Return the [x, y] coordinate for the center point of the cell that contains the specified text.  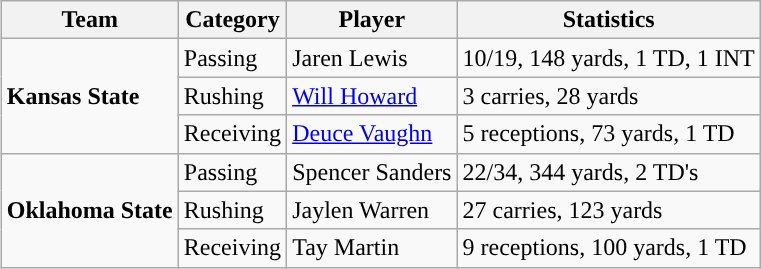
Jaren Lewis [372, 58]
5 receptions, 73 yards, 1 TD [608, 134]
27 carries, 123 yards [608, 210]
Player [372, 20]
Oklahoma State [90, 210]
Deuce Vaughn [372, 134]
Category [232, 20]
Jaylen Warren [372, 210]
3 carries, 28 yards [608, 96]
9 receptions, 100 yards, 1 TD [608, 248]
Spencer Sanders [372, 172]
Statistics [608, 20]
22/34, 344 yards, 2 TD's [608, 172]
Team [90, 20]
Tay Martin [372, 248]
Will Howard [372, 96]
10/19, 148 yards, 1 TD, 1 INT [608, 58]
Kansas State [90, 96]
